Extract the (X, Y) coordinate from the center of the cell holding the provided text.  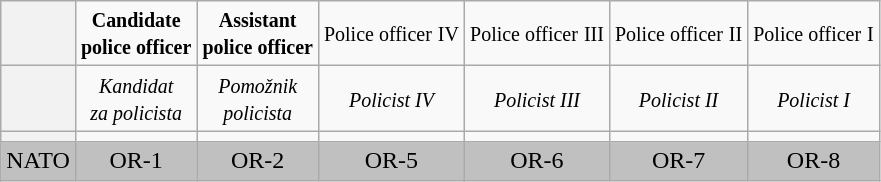
Candidate police officer (136, 34)
Police officer II (678, 34)
OR-6 (536, 161)
Assistant police officer (258, 34)
Policist III (536, 98)
Policist II (678, 98)
OR-7 (678, 161)
OR-8 (814, 161)
NATO (38, 161)
OR-1 (136, 161)
Police officer I (814, 34)
Policist I (814, 98)
OR-2 (258, 161)
Police officer III (536, 34)
OR-5 (391, 161)
Policist IV (391, 98)
Pomožnik policista (258, 98)
Police officer IV (391, 34)
Kandidat za policista (136, 98)
